Identify which cell holds the provided text, then report its [X, Y] central coordinate. 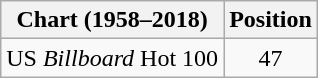
Position [271, 20]
US Billboard Hot 100 [112, 58]
47 [271, 58]
Chart (1958–2018) [112, 20]
